Capture the cell that displays the provided text and extract its [x, y] central coordinate. 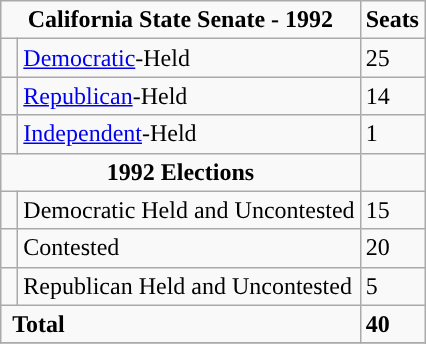
Democratic Held and Uncontested [189, 210]
1 [392, 134]
Democratic-Held [189, 58]
20 [392, 248]
5 [392, 286]
40 [392, 324]
Independent-Held [189, 134]
Contested [189, 248]
Seats [392, 20]
Total [180, 324]
15 [392, 210]
25 [392, 58]
Republican-Held [189, 96]
California State Senate - 1992 [180, 20]
Republican Held and Uncontested [189, 286]
14 [392, 96]
1992 Elections [180, 172]
